Determine the [x, y] coordinate at the center of the cell enclosing the given text.  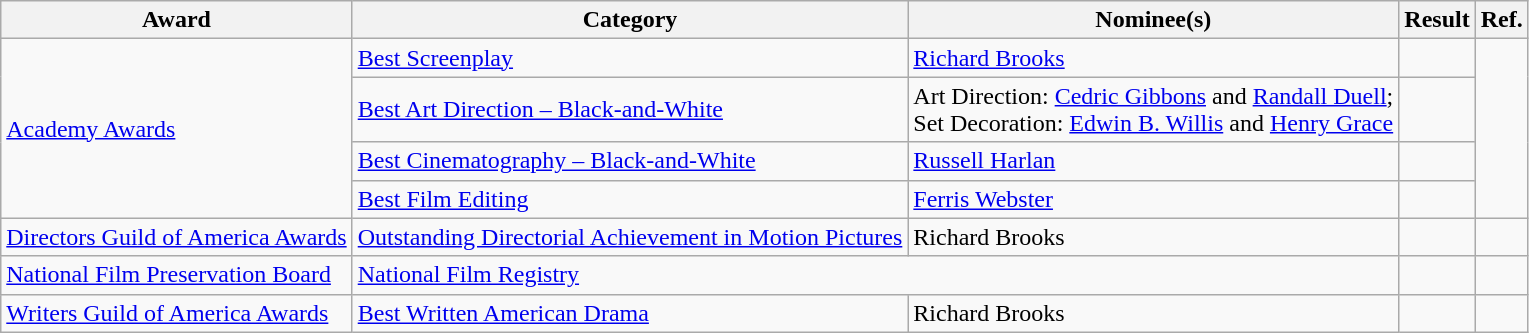
National Film Registry [876, 275]
Best Film Editing [630, 199]
Nominee(s) [1154, 20]
Result [1437, 20]
Academy Awards [176, 128]
Directors Guild of America Awards [176, 237]
Writers Guild of America Awards [176, 313]
Best Art Direction – Black-and-White [630, 110]
Ref. [1502, 20]
Ferris Webster [1154, 199]
Best Screenplay [630, 58]
Art Direction: Cedric Gibbons and Randall Duell; Set Decoration: Edwin B. Willis and Henry Grace [1154, 110]
Russell Harlan [1154, 161]
Outstanding Directorial Achievement in Motion Pictures [630, 237]
Best Cinematography – Black-and-White [630, 161]
Award [176, 20]
National Film Preservation Board [176, 275]
Best Written American Drama [630, 313]
Category [630, 20]
